From the cell containing the given text, extract its center point as [x, y] coordinate. 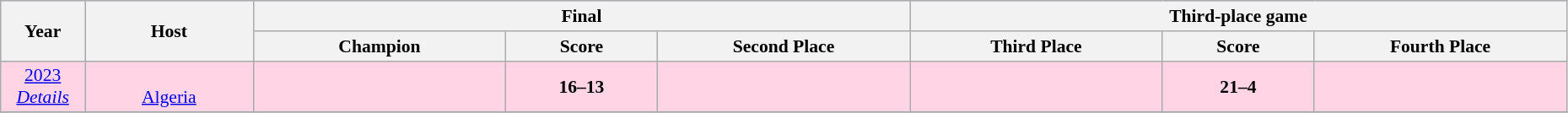
2023Details [43, 86]
Third Place [1036, 46]
Year [43, 30]
Host [170, 30]
Third-place game [1238, 16]
16–13 [582, 86]
21–4 [1238, 86]
Final [582, 16]
Second Place [783, 46]
Champion [380, 46]
Fourth Place [1441, 46]
Algeria [170, 86]
